Locate the cell with the specified text and output its (X, Y) center coordinate. 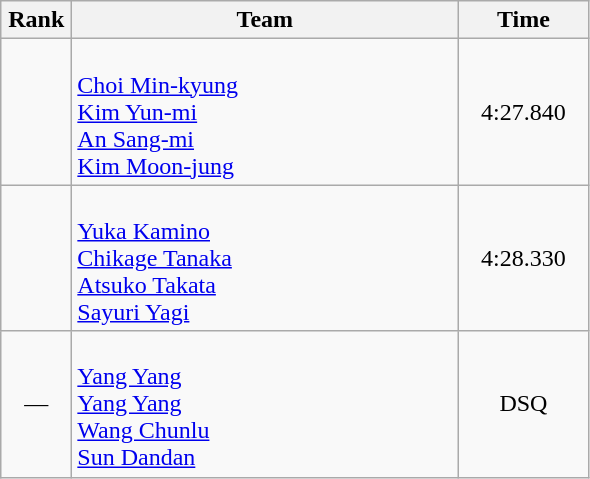
Team (265, 20)
4:27.840 (524, 112)
4:28.330 (524, 258)
Time (524, 20)
— (36, 404)
DSQ (524, 404)
Yuka KaminoChikage TanakaAtsuko TakataSayuri Yagi (265, 258)
Yang YangYang YangWang ChunluSun Dandan (265, 404)
Rank (36, 20)
Choi Min-kyungKim Yun-miAn Sang-miKim Moon-jung (265, 112)
